Detect which cell encompasses the target text, then output its (x, y) center coordinate. 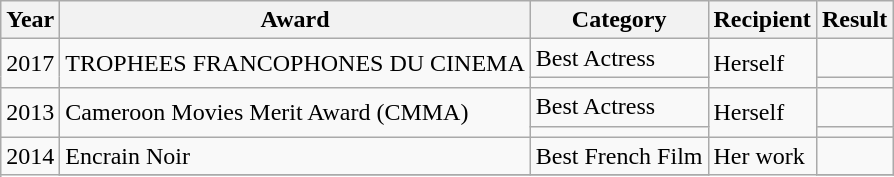
Result (854, 20)
Year (30, 20)
Award (295, 20)
Encrain Noir (295, 156)
2013 (30, 112)
Her work (762, 156)
Best French Film (619, 156)
Category (619, 20)
Recipient (762, 20)
TROPHEES FRANCOPHONES DU CINEMA (295, 64)
Cameroon Movies Merit Award (CMMA) (295, 112)
2014 (30, 156)
2017 (30, 64)
